Extract the [x, y] coordinate from the center of the cell holding the provided text.  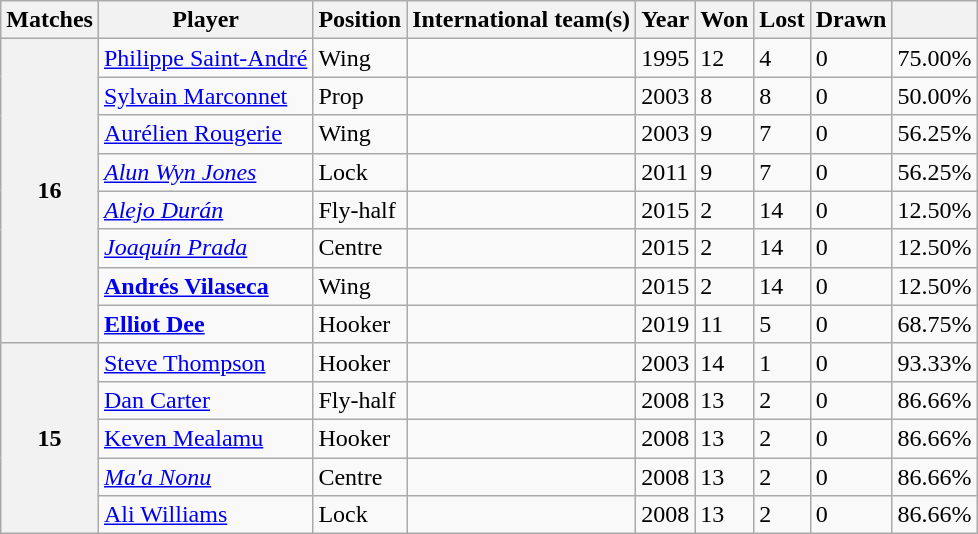
Joaquín Prada [205, 248]
4 [782, 58]
International team(s) [522, 20]
16 [50, 191]
Ma'a Nonu [205, 477]
Aurélien Rougerie [205, 134]
93.33% [934, 362]
Year [666, 20]
Elliot Dee [205, 324]
11 [724, 324]
Andrés Vilaseca [205, 286]
Sylvain Marconnet [205, 96]
Dan Carter [205, 400]
Alejo Durán [205, 210]
Steve Thompson [205, 362]
Philippe Saint-André [205, 58]
68.75% [934, 324]
75.00% [934, 58]
2019 [666, 324]
Drawn [851, 20]
12 [724, 58]
Keven Mealamu [205, 438]
Prop [360, 96]
2011 [666, 172]
Player [205, 20]
Position [360, 20]
50.00% [934, 96]
Ali Williams [205, 515]
Won [724, 20]
Matches [50, 20]
15 [50, 438]
1995 [666, 58]
5 [782, 324]
1 [782, 362]
Alun Wyn Jones [205, 172]
Lost [782, 20]
